Provide the [x, y] coordinate of the cell's center where the given text is located.  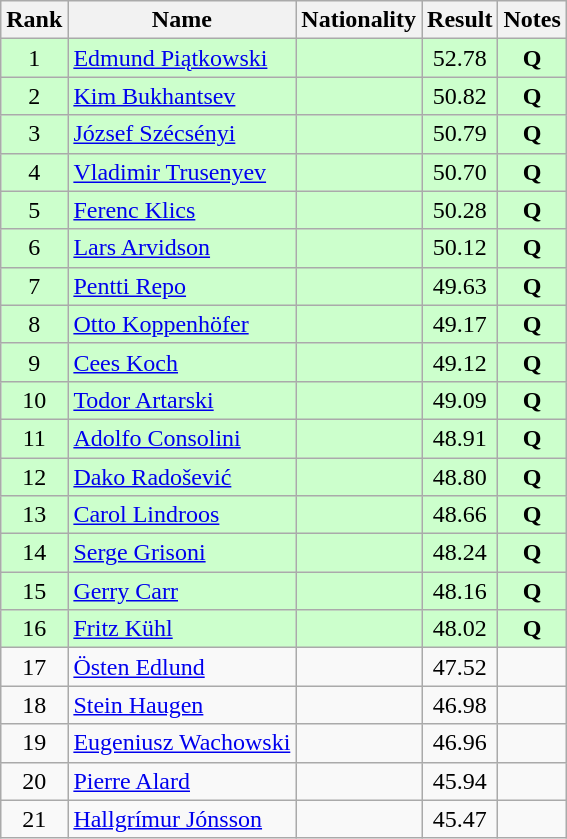
Fritz Kühl [182, 629]
48.02 [460, 629]
48.80 [460, 477]
12 [34, 477]
7 [34, 286]
11 [34, 438]
Lars Arvidson [182, 248]
50.82 [460, 96]
9 [34, 362]
Todor Artarski [182, 400]
1 [34, 58]
52.78 [460, 58]
48.91 [460, 438]
Serge Grisoni [182, 553]
48.24 [460, 553]
Rank [34, 20]
50.70 [460, 172]
5 [34, 210]
50.79 [460, 134]
48.66 [460, 515]
József Szécsényi [182, 134]
49.63 [460, 286]
Hallgrímur Jónsson [182, 819]
Otto Koppenhöfer [182, 324]
Eugeniusz Wachowski [182, 743]
19 [34, 743]
Cees Koch [182, 362]
Nationality [359, 20]
Kim Bukhantsev [182, 96]
18 [34, 705]
46.98 [460, 705]
3 [34, 134]
21 [34, 819]
6 [34, 248]
47.52 [460, 667]
48.16 [460, 591]
50.12 [460, 248]
14 [34, 553]
Notes [532, 20]
Vladimir Trusenyev [182, 172]
50.28 [460, 210]
Gerry Carr [182, 591]
46.96 [460, 743]
Dako Radošević [182, 477]
17 [34, 667]
49.12 [460, 362]
49.17 [460, 324]
49.09 [460, 400]
4 [34, 172]
2 [34, 96]
45.47 [460, 819]
8 [34, 324]
Pentti Repo [182, 286]
Carol Lindroos [182, 515]
45.94 [460, 781]
15 [34, 591]
Edmund Piątkowski [182, 58]
Östen Edlund [182, 667]
Result [460, 20]
16 [34, 629]
Stein Haugen [182, 705]
Name [182, 20]
10 [34, 400]
13 [34, 515]
Adolfo Consolini [182, 438]
Pierre Alard [182, 781]
Ferenc Klics [182, 210]
20 [34, 781]
